For the text-containing cell, return its midpoint in [x, y] coordinate format. 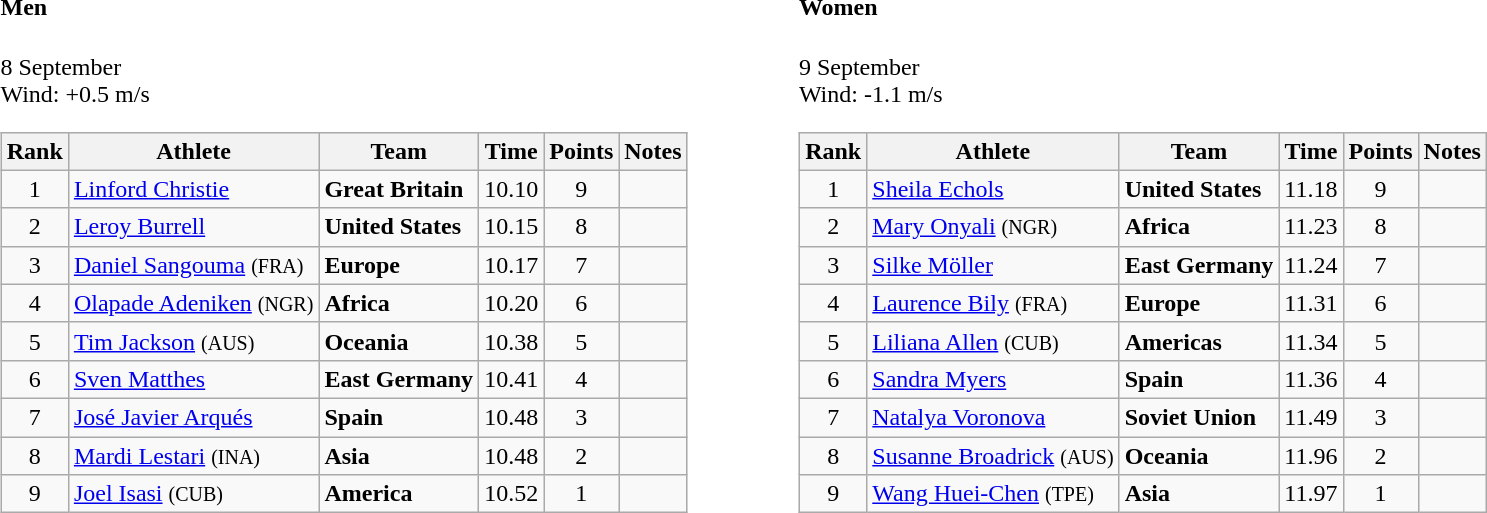
Olapade Adeniken (NGR) [194, 303]
Laurence Bily (FRA) [993, 303]
Soviet Union [1199, 417]
Leroy Burrell [194, 227]
11.96 [1311, 456]
Great Britain [399, 189]
10.17 [512, 265]
10.38 [512, 341]
Mary Onyali (NGR) [993, 227]
11.23 [1311, 227]
10.20 [512, 303]
Natalya Voronova [993, 417]
10.15 [512, 227]
11.34 [1311, 341]
Mardi Lestari (INA) [194, 456]
Daniel Sangouma (FRA) [194, 265]
Wang Huei-Chen (TPE) [993, 494]
11.24 [1311, 265]
Sheila Echols [993, 189]
10.41 [512, 379]
Joel Isasi (CUB) [194, 494]
America [399, 494]
Americas [1199, 341]
Liliana Allen (CUB) [993, 341]
10.10 [512, 189]
11.97 [1311, 494]
10.52 [512, 494]
José Javier Arqués [194, 417]
Tim Jackson (AUS) [194, 341]
11.18 [1311, 189]
Linford Christie [194, 189]
11.31 [1311, 303]
Sandra Myers [993, 379]
Silke Möller [993, 265]
11.36 [1311, 379]
11.49 [1311, 417]
Susanne Broadrick (AUS) [993, 456]
Sven Matthes [194, 379]
